For the text-containing cell, return its midpoint in [x, y] coordinate format. 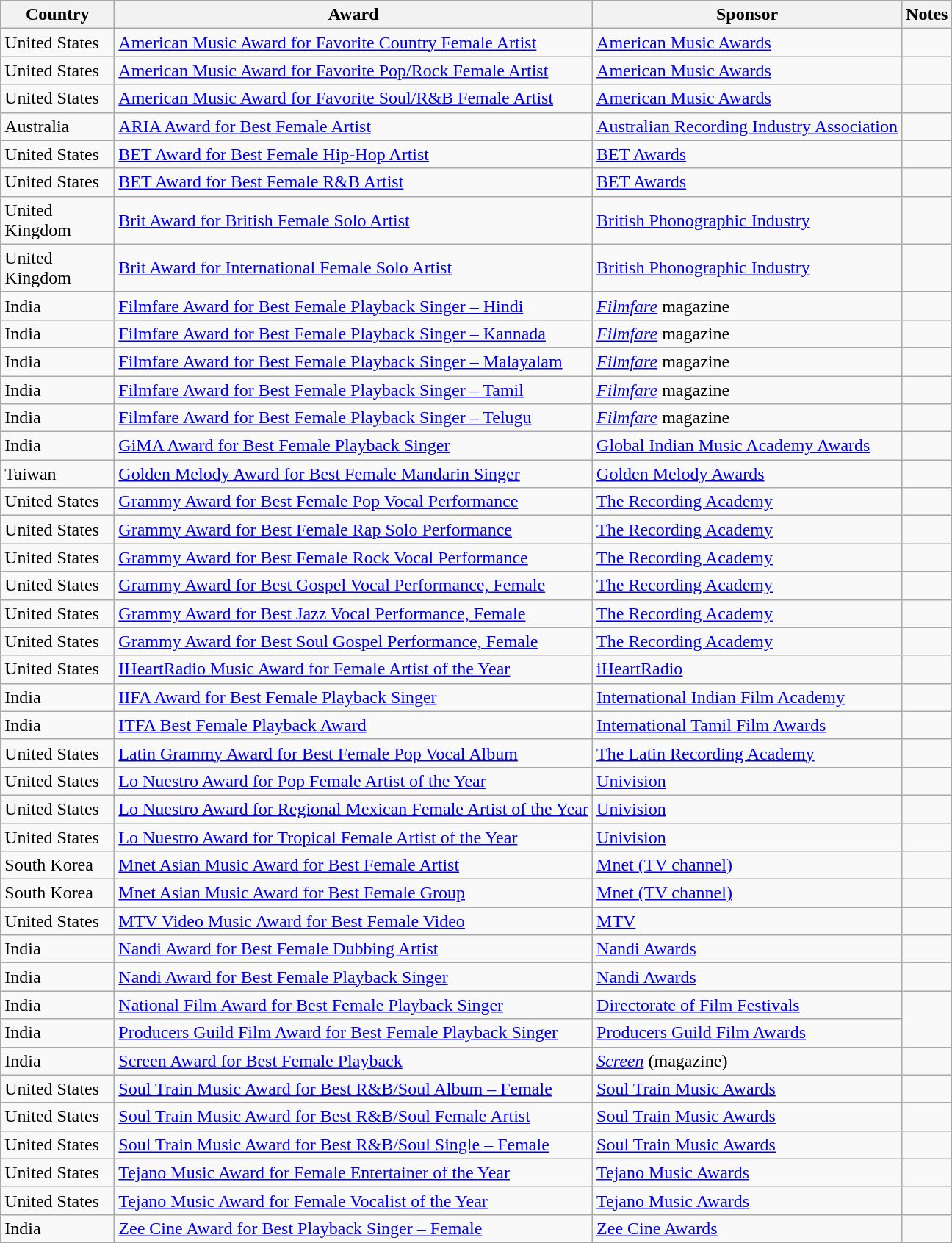
Lo Nuestro Award for Tropical Female Artist of the Year [354, 837]
ITFA Best Female Playback Award [354, 725]
Soul Train Music Award for Best R&B/Soul Female Artist [354, 1117]
Lo Nuestro Award for Pop Female Artist of the Year [354, 781]
Taiwan [57, 474]
Award [354, 15]
Nandi Award for Best Female Dubbing Artist [354, 949]
Grammy Award for Best Gospel Vocal Performance, Female [354, 586]
BET Award for Best Female R&B Artist [354, 182]
Filmfare Award for Best Female Playback Singer – Hindi [354, 306]
Producers Guild Film Awards [748, 1033]
Latin Grammy Award for Best Female Pop Vocal Album [354, 753]
Brit Award for British Female Solo Artist [354, 220]
Filmfare Award for Best Female Playback Singer – Tamil [354, 390]
Australia [57, 126]
Country [57, 15]
Grammy Award for Best Soul Gospel Performance, Female [354, 641]
Golden Melody Award for Best Female Mandarin Singer [354, 474]
Soul Train Music Award for Best R&B/Soul Album – Female [354, 1089]
Mnet Asian Music Award for Best Female Artist [354, 865]
MTV Video Music Award for Best Female Video [354, 921]
Australian Recording Industry Association [748, 126]
Filmfare Award for Best Female Playback Singer – Malayalam [354, 361]
Screen Award for Best Female Playback [354, 1061]
American Music Award for Favorite Soul/R&B Female Artist [354, 98]
Grammy Award for Best Female Rock Vocal Performance [354, 558]
Mnet Asian Music Award for Best Female Group [354, 893]
Lo Nuestro Award for Regional Mexican Female Artist of the Year [354, 809]
American Music Award for Favorite Country Female Artist [354, 43]
Filmfare Award for Best Female Playback Singer – Telugu [354, 418]
IIFA Award for Best Female Playback Singer [354, 697]
Zee Cine Award for Best Playback Singer – Female [354, 1228]
Tejano Music Award for Female Entertainer of the Year [354, 1172]
MTV [748, 921]
BET Award for Best Female Hip-Hop Artist [354, 154]
ARIA Award for Best Female Artist [354, 126]
GiMA Award for Best Female Playback Singer [354, 446]
American Music Award for Favorite Pop/Rock Female Artist [354, 71]
Grammy Award for Best Female Pop Vocal Performance [354, 502]
Nandi Award for Best Female Playback Singer [354, 977]
The Latin Recording Academy [748, 753]
International Indian Film Academy [748, 697]
Screen (magazine) [748, 1061]
Brit Award for International Female Solo Artist [354, 267]
Grammy Award for Best Jazz Vocal Performance, Female [354, 613]
Grammy Award for Best Female Rap Solo Performance [354, 530]
Golden Melody Awards [748, 474]
Global Indian Music Academy Awards [748, 446]
Sponsor [748, 15]
National Film Award for Best Female Playback Singer [354, 1005]
Soul Train Music Award for Best R&B/Soul Single – Female [354, 1145]
Producers Guild Film Award for Best Female Playback Singer [354, 1033]
International Tamil Film Awards [748, 725]
Zee Cine Awards [748, 1228]
IHeartRadio Music Award for Female Artist of the Year [354, 669]
iHeartRadio [748, 669]
Directorate of Film Festivals [748, 1005]
Tejano Music Award for Female Vocalist of the Year [354, 1200]
Notes [927, 15]
Filmfare Award for Best Female Playback Singer – Kannada [354, 334]
